For the text-containing cell, return its midpoint in [X, Y] coordinate format. 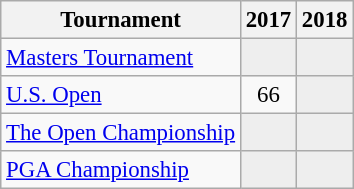
The Open Championship [121, 133]
66 [268, 95]
2018 [325, 20]
Tournament [121, 20]
PGA Championship [121, 170]
Masters Tournament [121, 58]
U.S. Open [121, 95]
2017 [268, 20]
